Identify which cell holds the provided text, then report its (X, Y) central coordinate. 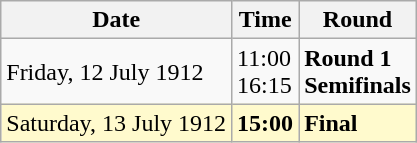
Friday, 12 July 1912 (116, 72)
15:00 (266, 123)
Round (358, 20)
Final (358, 123)
Date (116, 20)
Round 1 Semifinals (358, 72)
Time (266, 20)
Saturday, 13 July 1912 (116, 123)
11:00 16:15 (266, 72)
